Find where the given text appears and provide that cell's center as [x, y] coordinate. 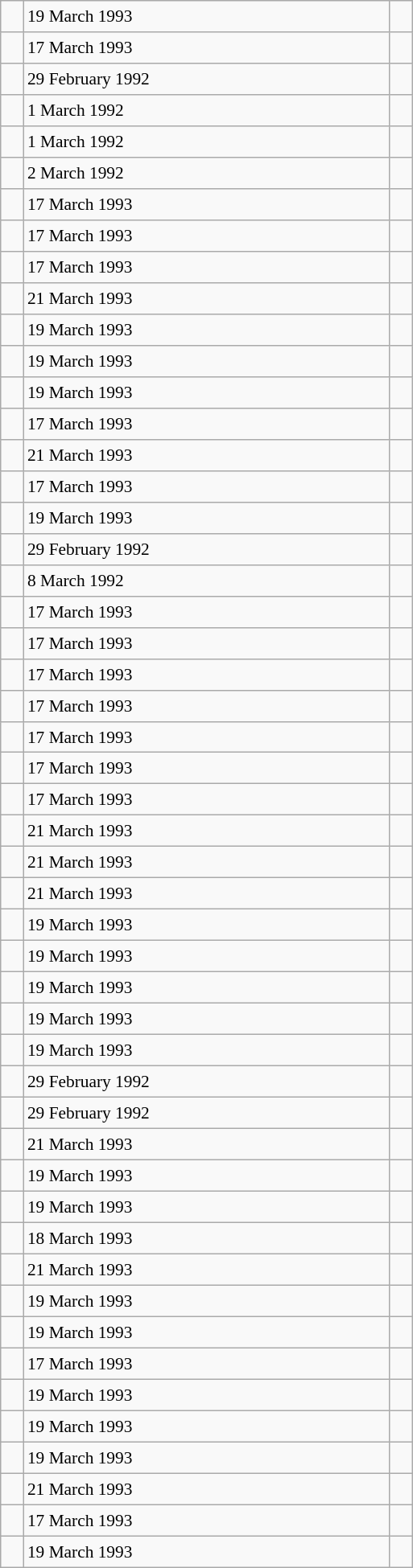
8 March 1992 [206, 581]
18 March 1993 [206, 1238]
2 March 1992 [206, 174]
